Find where the given text appears and provide that cell's center as [X, Y] coordinate. 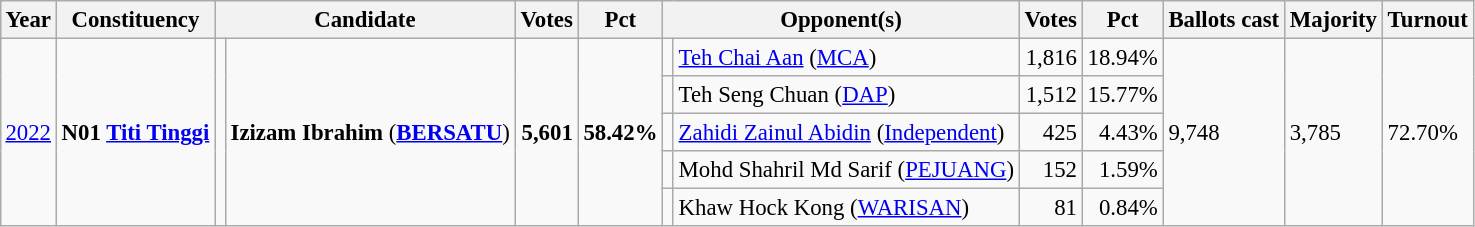
Ballots cast [1224, 20]
4.43% [1122, 133]
Constituency [135, 20]
3,785 [1333, 132]
2022 [28, 132]
Majority [1333, 20]
9,748 [1224, 132]
Izizam Ibrahim (BERSATU) [370, 132]
Opponent(s) [842, 20]
1,816 [1050, 57]
Year [28, 20]
N01 Titi Tinggi [135, 132]
72.70% [1428, 132]
0.84% [1122, 208]
Turnout [1428, 20]
Teh Chai Aan (MCA) [846, 57]
18.94% [1122, 57]
15.77% [1122, 95]
5,601 [546, 132]
Teh Seng Chuan (DAP) [846, 95]
1.59% [1122, 170]
1,512 [1050, 95]
58.42% [620, 132]
Khaw Hock Kong (WARISAN) [846, 208]
Candidate [366, 20]
152 [1050, 170]
425 [1050, 133]
Mohd Shahril Md Sarif (PEJUANG) [846, 170]
81 [1050, 208]
Zahidi Zainul Abidin (Independent) [846, 133]
